Output the (X, Y) coordinate of the center of the cell containing the given text.  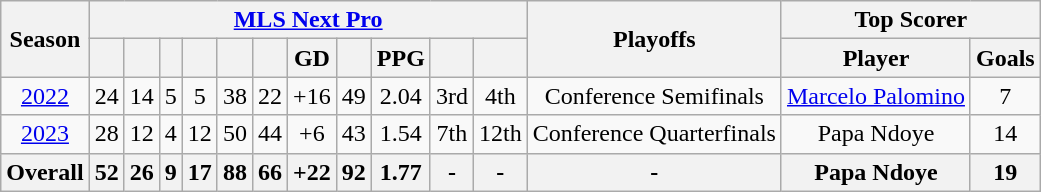
Season (45, 39)
+16 (312, 96)
12th (500, 134)
19 (1005, 172)
Marcelo Palomino (876, 96)
2023 (45, 134)
26 (142, 172)
Goals (1005, 58)
50 (234, 134)
22 (270, 96)
1.77 (400, 172)
Player (876, 58)
24 (106, 96)
Overall (45, 172)
44 (270, 134)
GD (312, 58)
+6 (312, 134)
7th (452, 134)
3rd (452, 96)
Conference Semifinals (654, 96)
9 (170, 172)
52 (106, 172)
4 (170, 134)
66 (270, 172)
28 (106, 134)
4th (500, 96)
2.04 (400, 96)
Top Scorer (910, 20)
+22 (312, 172)
Conference Quarterfinals (654, 134)
43 (354, 134)
1.54 (400, 134)
PPG (400, 58)
MLS Next Pro (308, 20)
7 (1005, 96)
88 (234, 172)
38 (234, 96)
49 (354, 96)
92 (354, 172)
Playoffs (654, 39)
17 (200, 172)
2022 (45, 96)
